Capture the cell that displays the provided text and extract its (x, y) central coordinate. 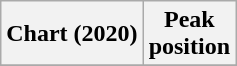
Peakposition (189, 34)
Chart (2020) (72, 34)
